Output the [X, Y] coordinate of the center of the cell containing the given text.  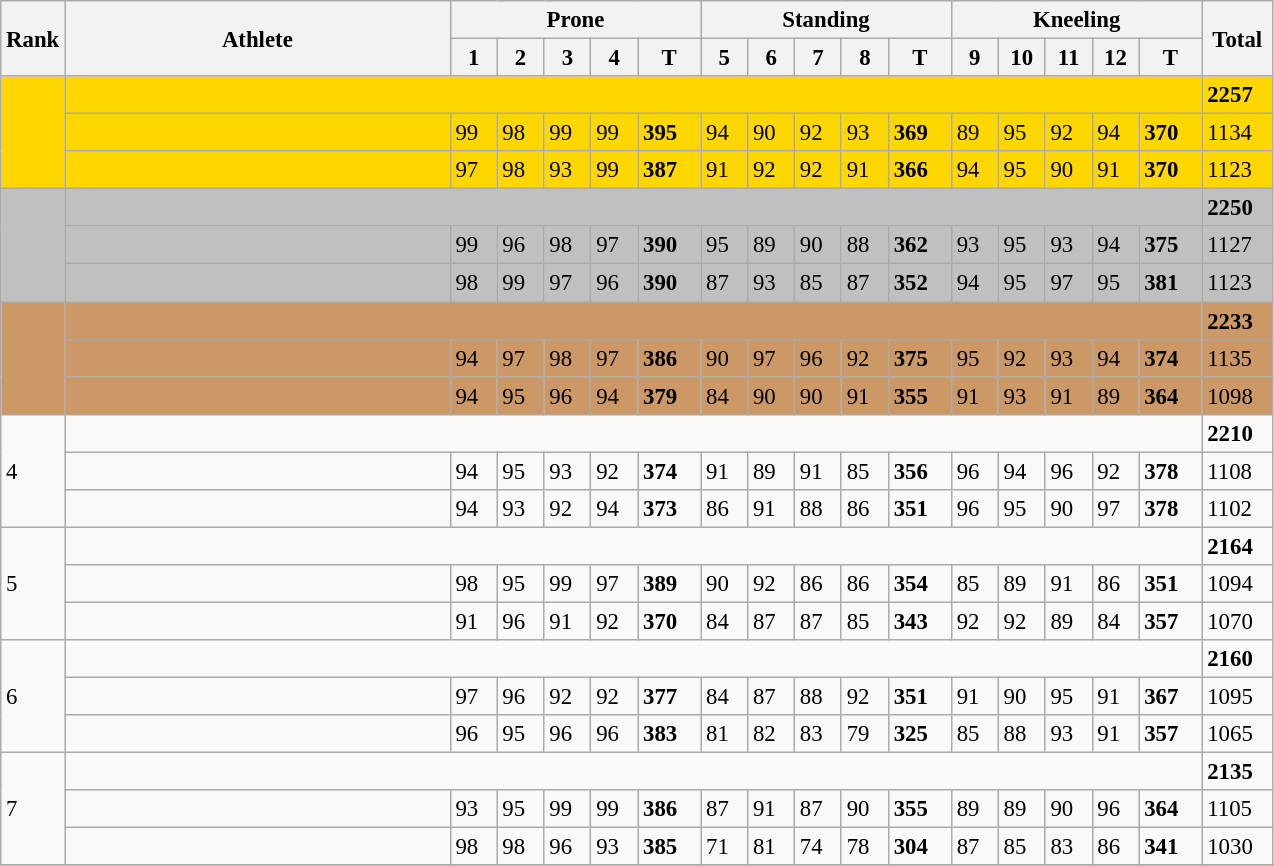
Total [1238, 38]
2160 [1238, 659]
82 [772, 734]
362 [920, 245]
369 [920, 133]
389 [670, 584]
Rank [33, 38]
Standing [826, 20]
2257 [1238, 95]
1102 [1238, 509]
1065 [1238, 734]
1 [474, 58]
79 [864, 734]
11 [1068, 58]
Athlete [258, 38]
10 [1022, 58]
Kneeling [1076, 20]
383 [670, 734]
2164 [1238, 546]
2 [520, 58]
1108 [1238, 471]
366 [920, 170]
8 [864, 58]
377 [670, 697]
1095 [1238, 697]
78 [864, 847]
387 [670, 170]
2250 [1238, 208]
1098 [1238, 396]
381 [1170, 283]
352 [920, 283]
1030 [1238, 847]
Prone [576, 20]
373 [670, 509]
2210 [1238, 433]
385 [670, 847]
2135 [1238, 772]
3 [568, 58]
1070 [1238, 621]
325 [920, 734]
2233 [1238, 321]
71 [724, 847]
304 [920, 847]
395 [670, 133]
1134 [1238, 133]
379 [670, 396]
1094 [1238, 584]
356 [920, 471]
1127 [1238, 245]
367 [1170, 697]
341 [1170, 847]
12 [1116, 58]
1135 [1238, 358]
354 [920, 584]
9 [974, 58]
1105 [1238, 809]
343 [920, 621]
74 [818, 847]
